For the text-containing cell, return its midpoint in [x, y] coordinate format. 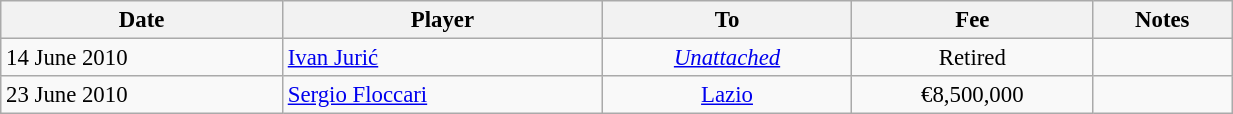
Fee [972, 20]
Sergio Floccari [442, 95]
Player [442, 20]
14 June 2010 [142, 58]
€8,500,000 [972, 95]
Lazio [726, 95]
Retired [972, 58]
To [726, 20]
Notes [1162, 20]
Ivan Jurić [442, 58]
23 June 2010 [142, 95]
Date [142, 20]
Unattached [726, 58]
